Extract the (X, Y) coordinate from the center of the cell holding the provided text.  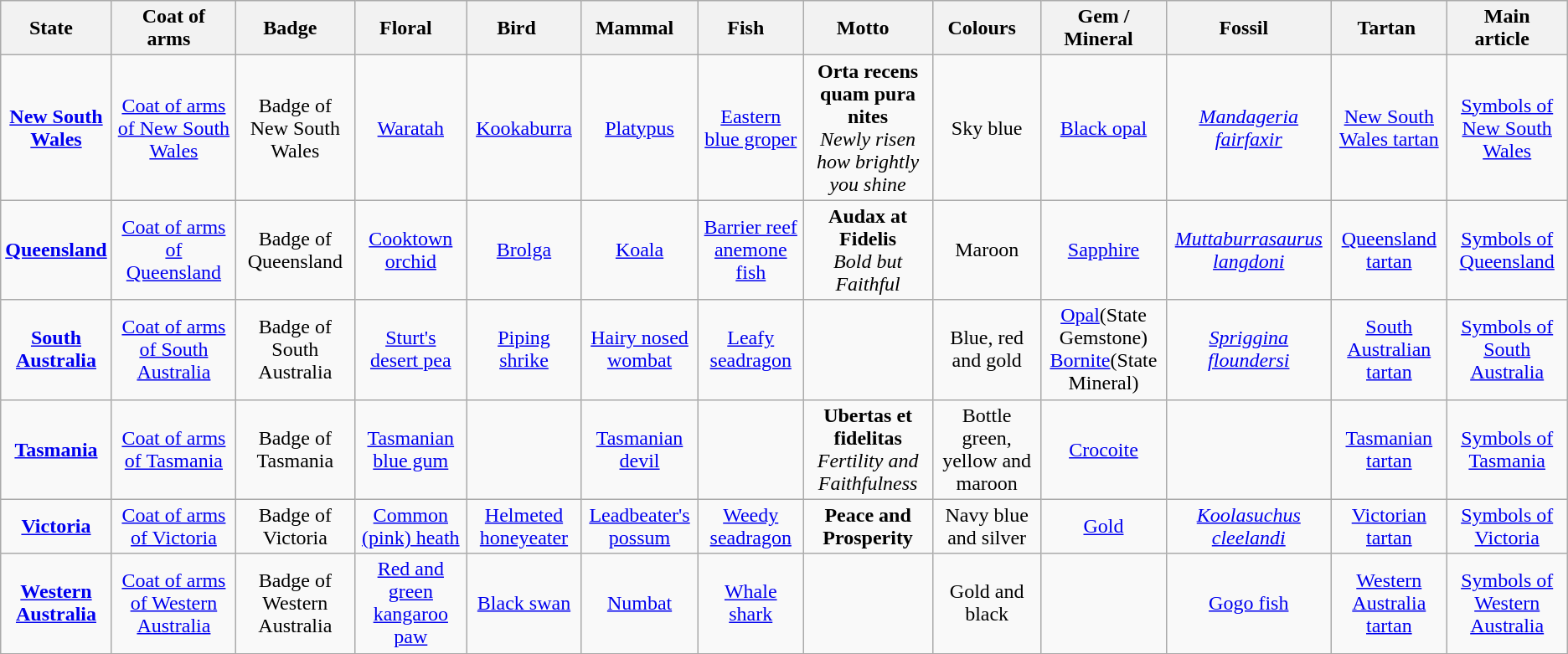
Leafy seadragon (750, 350)
Tasmanian blue gum (410, 449)
Symbols of Western Australia (1507, 603)
Badge of South Australia (295, 350)
Opal(State Gemstone)Bornite(State Mineral) (1104, 350)
Sapphire (1104, 250)
Fish (750, 28)
Gold and black (987, 603)
South Australia (56, 350)
Weedy seadragon (750, 526)
Brolga (524, 250)
Peace and Prosperity (868, 526)
Symbols of South Australia (1507, 350)
Mammal (639, 28)
Coat of arms of Queensland (173, 250)
Badge of Tasmania (295, 449)
Coat of arms (173, 28)
Navy blue and silver (987, 526)
Queensland tartan (1389, 250)
Tasmania (56, 449)
Colours (987, 28)
Floral (410, 28)
Mandageria fairfaxir (1248, 127)
Badge of Victoria (295, 526)
Muttaburrasaurus langdoni (1248, 250)
Badge of Queensland (295, 250)
Symbols of Victoria (1507, 526)
Orta recens quam pura nites Newly risen how brightly you shine (868, 127)
Platypus (639, 127)
Symbols of Queensland (1507, 250)
Motto (868, 28)
Western Australia (56, 603)
Koala (639, 250)
South Australian tartan (1389, 350)
Coat of arms of Victoria (173, 526)
Audax at Fidelis Bold but Faithful (868, 250)
Coat of arms of New South Wales (173, 127)
Eastern blue groper (750, 127)
Kookaburra (524, 127)
Bottle green, yellow and maroon (987, 449)
New South Wales (56, 127)
Cooktown orchid (410, 250)
Sturt's desert pea (410, 350)
Victoria (56, 526)
Bird (524, 28)
Badge (295, 28)
Coat of arms of Western Australia (173, 603)
Helmeted honeyeater (524, 526)
Piping shrike (524, 350)
Barrier reef anemone fish (750, 250)
Blue, red and gold (987, 350)
Waratah (410, 127)
Western Australia tartan (1389, 603)
Gem / Mineral (1104, 28)
Coat of arms of South Australia (173, 350)
Badge of Western Australia (295, 603)
Symbols of New South Wales (1507, 127)
Main article (1507, 28)
Gogo fish (1248, 603)
Maroon (987, 250)
Leadbeater's possum (639, 526)
Fossil (1248, 28)
Red and green kangaroo paw (410, 603)
Crocoite (1104, 449)
Tasmanian tartan (1389, 449)
Tasmanian devil (639, 449)
Queensland (56, 250)
Gold (1104, 526)
Badge of New South Wales (295, 127)
Koolasuchus cleelandi (1248, 526)
Hairy nosed wombat (639, 350)
Black swan (524, 603)
Common (pink) heath (410, 526)
Whale shark (750, 603)
Tartan (1389, 28)
Symbols of Tasmania (1507, 449)
Spriggina floundersi (1248, 350)
Victorian tartan (1389, 526)
Numbat (639, 603)
State (56, 28)
Sky blue (987, 127)
New South Wales tartan (1389, 127)
Coat of arms of Tasmania (173, 449)
Ubertas et fidelitas Fertility and Faithfulness (868, 449)
Black opal (1104, 127)
